Pinpoint the cell where the given text exists, returning its [X, Y] midpoint coordinate. 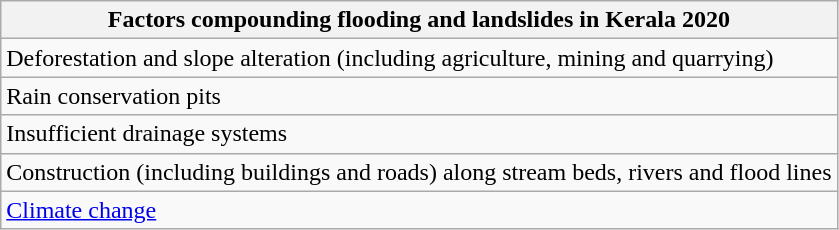
Factors compounding flooding and landslides in Kerala 2020 [419, 20]
Insufficient drainage systems [419, 134]
Construction (including buildings and roads) along stream beds, rivers and flood lines [419, 172]
Climate change [419, 210]
Deforestation and slope alteration (including agriculture, mining and quarrying) [419, 58]
Rain conservation pits [419, 96]
